Locate the cell with the specified text and output its [X, Y] center coordinate. 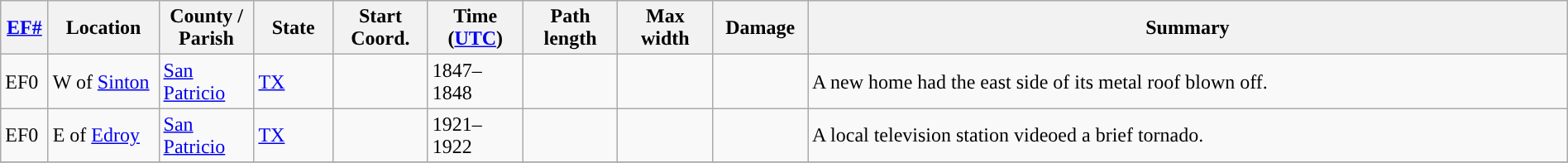
W of Sinton [103, 81]
Start Coord. [380, 28]
E of Edroy [103, 136]
1847–1848 [475, 81]
Summary [1188, 28]
1921–1922 [475, 136]
Damage [761, 28]
Max width [665, 28]
Time (UTC) [475, 28]
County / Parish [207, 28]
Location [103, 28]
EF# [25, 28]
A new home had the east side of its metal roof blown off. [1188, 81]
A local television station videoed a brief tornado. [1188, 136]
State [294, 28]
Path length [571, 28]
